Search for the cell housing the specified text and yield its (X, Y) center coordinate. 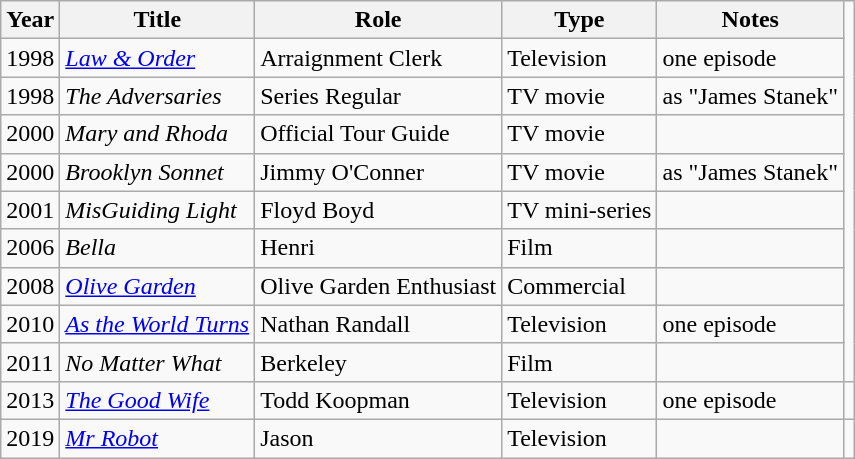
Commercial (580, 286)
Olive Garden (158, 286)
2008 (30, 286)
MisGuiding Light (158, 210)
Mary and Rhoda (158, 134)
Henri (378, 248)
Olive Garden Enthusiast (378, 286)
Nathan Randall (378, 324)
Series Regular (378, 96)
2011 (30, 362)
Mr Robot (158, 438)
Official Tour Guide (378, 134)
2013 (30, 400)
Law & Order (158, 58)
The Good Wife (158, 400)
Arraignment Clerk (378, 58)
2019 (30, 438)
2006 (30, 248)
Type (580, 20)
Year (30, 20)
Jimmy O'Conner (378, 172)
Berkeley (378, 362)
Todd Koopman (378, 400)
Bella (158, 248)
Role (378, 20)
Jason (378, 438)
2010 (30, 324)
2001 (30, 210)
Notes (750, 20)
TV mini-series (580, 210)
No Matter What (158, 362)
Title (158, 20)
Floyd Boyd (378, 210)
As the World Turns (158, 324)
Brooklyn Sonnet (158, 172)
The Adversaries (158, 96)
